Output the [X, Y] coordinate of the center of the cell containing the given text.  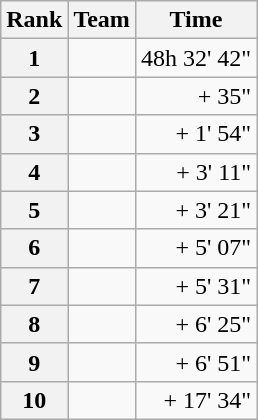
8 [34, 324]
+ 5' 31" [196, 286]
Time [196, 20]
48h 32' 42" [196, 58]
Team [102, 20]
+ 3' 21" [196, 210]
6 [34, 248]
+ 35" [196, 96]
+ 1' 54" [196, 134]
+ 3' 11" [196, 172]
3 [34, 134]
9 [34, 362]
1 [34, 58]
+ 6' 51" [196, 362]
5 [34, 210]
10 [34, 400]
7 [34, 286]
Rank [34, 20]
+ 6' 25" [196, 324]
+ 17' 34" [196, 400]
2 [34, 96]
+ 5' 07" [196, 248]
4 [34, 172]
